Scan for the cell matching the given text and deliver its [X, Y] coordinate at center. 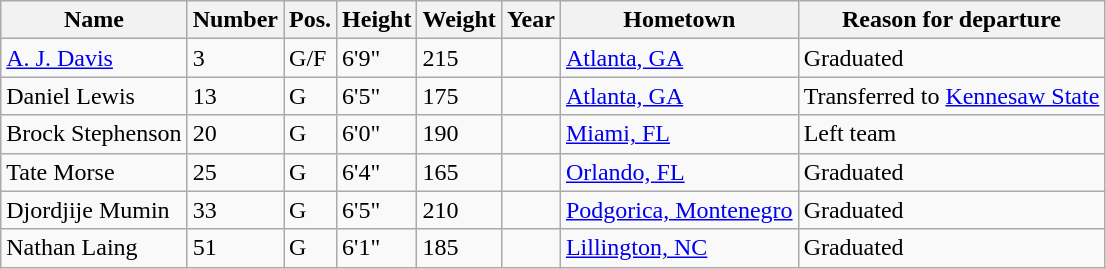
Djordjije Mumin [94, 210]
Lillington, NC [679, 248]
Transferred to Kennesaw State [952, 96]
Miami, FL [679, 134]
33 [235, 210]
185 [459, 248]
Brock Stephenson [94, 134]
Podgorica, Montenegro [679, 210]
Daniel Lewis [94, 96]
Weight [459, 20]
Orlando, FL [679, 172]
190 [459, 134]
A. J. Davis [94, 58]
Left team [952, 134]
6'9" [377, 58]
165 [459, 172]
6'0" [377, 134]
3 [235, 58]
Hometown [679, 20]
13 [235, 96]
210 [459, 210]
Pos. [310, 20]
Tate Morse [94, 172]
6'4" [377, 172]
175 [459, 96]
25 [235, 172]
Reason for departure [952, 20]
Nathan Laing [94, 248]
G/F [310, 58]
51 [235, 248]
Year [530, 20]
6'1" [377, 248]
Name [94, 20]
Height [377, 20]
Number [235, 20]
215 [459, 58]
20 [235, 134]
